Return the [X, Y] coordinate for the center point of the cell that contains the specified text.  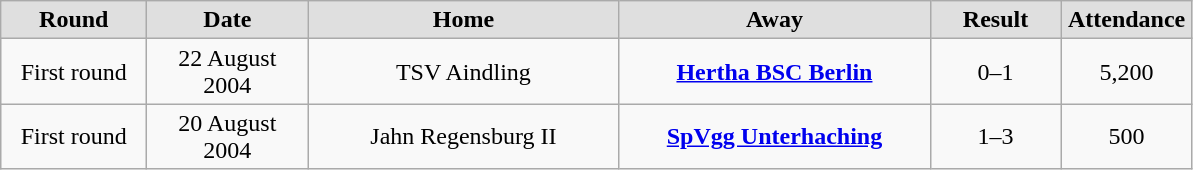
1–3 [996, 136]
Home [464, 20]
SpVgg Unterhaching [774, 136]
Date [228, 20]
Jahn Regensburg II [464, 136]
Result [996, 20]
5,200 [1126, 72]
20 August 2004 [228, 136]
Round [74, 20]
Away [774, 20]
22 August 2004 [228, 72]
Hertha BSC Berlin [774, 72]
Attendance [1126, 20]
0–1 [996, 72]
TSV Aindling [464, 72]
500 [1126, 136]
